Provide the [X, Y] coordinate of the cell's center where the given text is located.  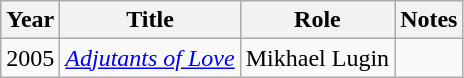
Notes [429, 20]
Mikhael Lugin [317, 58]
Title [150, 20]
Adjutants of Love [150, 58]
2005 [30, 58]
Year [30, 20]
Role [317, 20]
